Find where the given text appears and provide that cell's center as (x, y) coordinate. 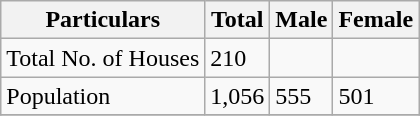
501 (376, 96)
Particulars (103, 20)
1,056 (238, 96)
210 (238, 58)
555 (302, 96)
Total (238, 20)
Male (302, 20)
Female (376, 20)
Population (103, 96)
Total No. of Houses (103, 58)
